Search for the cell housing the specified text and yield its (X, Y) center coordinate. 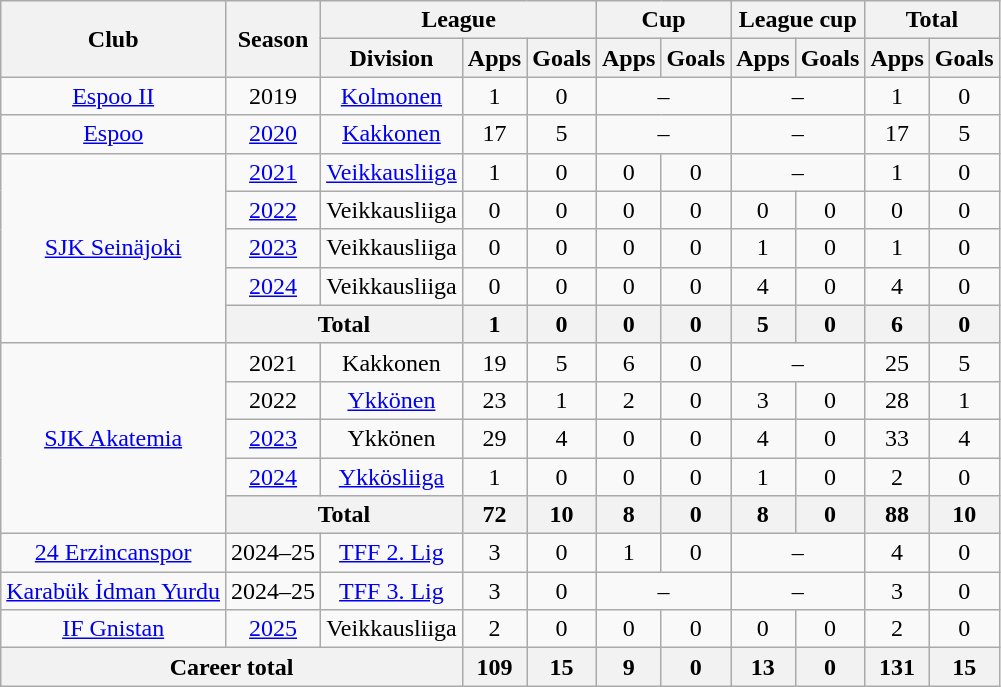
19 (494, 362)
Club (114, 39)
25 (897, 362)
2020 (274, 134)
33 (897, 438)
League cup (798, 20)
9 (628, 667)
2025 (274, 629)
109 (494, 667)
Career total (232, 667)
TFF 2. Lig (392, 553)
Season (274, 39)
131 (897, 667)
SJK Seinäjoki (114, 248)
13 (763, 667)
72 (494, 515)
Espoo II (114, 96)
TFF 3. Lig (392, 591)
League (459, 20)
Division (392, 58)
24 Erzincanspor (114, 553)
28 (897, 400)
88 (897, 515)
2019 (274, 96)
23 (494, 400)
Ykkösliiga (392, 477)
SJK Akatemia (114, 438)
Karabük İdman Yurdu (114, 591)
29 (494, 438)
Espoo (114, 134)
IF Gnistan (114, 629)
Kolmonen (392, 96)
Cup (663, 20)
